Pinpoint the cell where the given text exists, returning its (X, Y) midpoint coordinate. 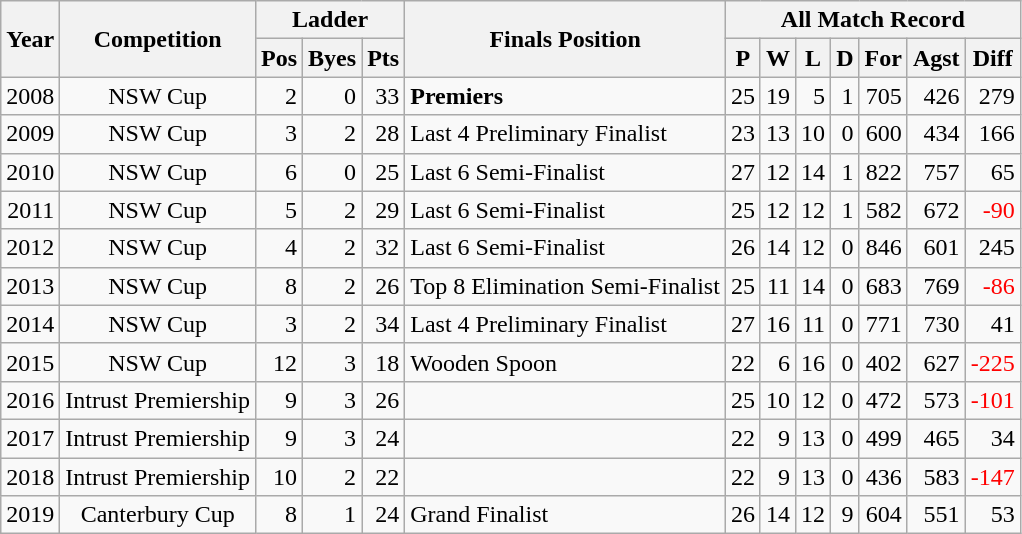
402 (883, 362)
Grand Finalist (566, 515)
Premiers (566, 96)
For (883, 58)
2012 (30, 248)
19 (778, 96)
2018 (30, 477)
Canterbury Cup (158, 515)
Pts (384, 58)
2014 (30, 324)
Finals Position (566, 39)
Pos (280, 58)
601 (936, 248)
23 (742, 134)
-147 (992, 477)
-90 (992, 210)
29 (384, 210)
All Match Record (872, 20)
2008 (30, 96)
245 (992, 248)
426 (936, 96)
Competition (158, 39)
Year (30, 39)
771 (883, 324)
18 (384, 362)
2013 (30, 286)
4 (280, 248)
53 (992, 515)
-225 (992, 362)
33 (384, 96)
672 (936, 210)
D (845, 58)
582 (883, 210)
705 (883, 96)
604 (883, 515)
P (742, 58)
L (814, 58)
846 (883, 248)
583 (936, 477)
-86 (992, 286)
472 (883, 400)
683 (883, 286)
730 (936, 324)
499 (883, 438)
41 (992, 324)
551 (936, 515)
822 (883, 172)
465 (936, 438)
2019 (30, 515)
32 (384, 248)
2011 (30, 210)
434 (936, 134)
2009 (30, 134)
2016 (30, 400)
2015 (30, 362)
Agst (936, 58)
-101 (992, 400)
166 (992, 134)
Byes (332, 58)
Wooden Spoon (566, 362)
2010 (30, 172)
65 (992, 172)
Top 8 Elimination Semi-Finalist (566, 286)
28 (384, 134)
Diff (992, 58)
769 (936, 286)
436 (883, 477)
279 (992, 96)
2017 (30, 438)
573 (936, 400)
W (778, 58)
600 (883, 134)
757 (936, 172)
Ladder (330, 20)
627 (936, 362)
